Capture the cell that displays the provided text and extract its [X, Y] central coordinate. 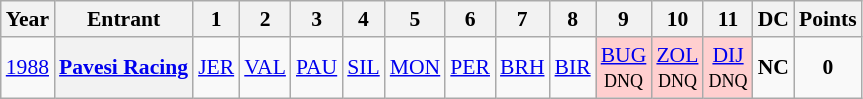
NC [774, 68]
DC [774, 19]
SIL [364, 68]
BRH [522, 68]
MON [416, 68]
JER [216, 68]
3 [316, 19]
VAL [265, 68]
BIR [573, 68]
0 [828, 68]
5 [416, 19]
1988 [28, 68]
ZOLDNQ [677, 68]
8 [573, 19]
Points [828, 19]
BUGDNQ [624, 68]
PER [470, 68]
2 [265, 19]
10 [677, 19]
Year [28, 19]
11 [728, 19]
Pavesi Racing [124, 68]
DIJDNQ [728, 68]
6 [470, 19]
1 [216, 19]
Entrant [124, 19]
9 [624, 19]
7 [522, 19]
PAU [316, 68]
4 [364, 19]
